Detect which cell encompasses the target text, then output its [X, Y] center coordinate. 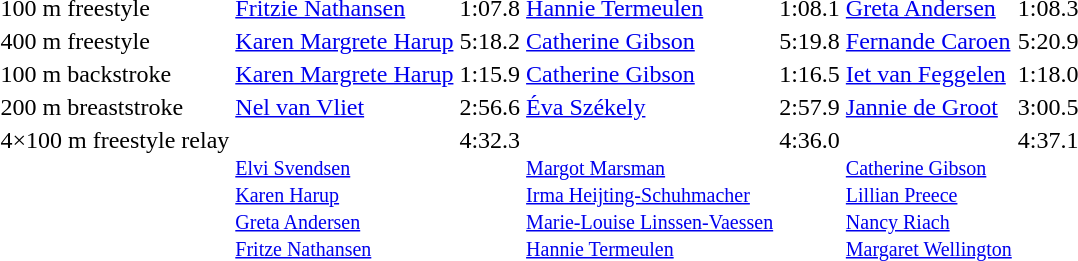
1:16.5 [810, 74]
1:15.9 [490, 74]
2:57.9 [810, 107]
Jannie de Groot [928, 107]
Fernande Caroen [928, 41]
Nel van Vliet [344, 107]
5:18.2 [490, 41]
5:19.8 [810, 41]
Iet van Feggelen [928, 74]
2:56.6 [490, 107]
Éva Székely [650, 107]
